Locate the cell with the specified text and output its [x, y] center coordinate. 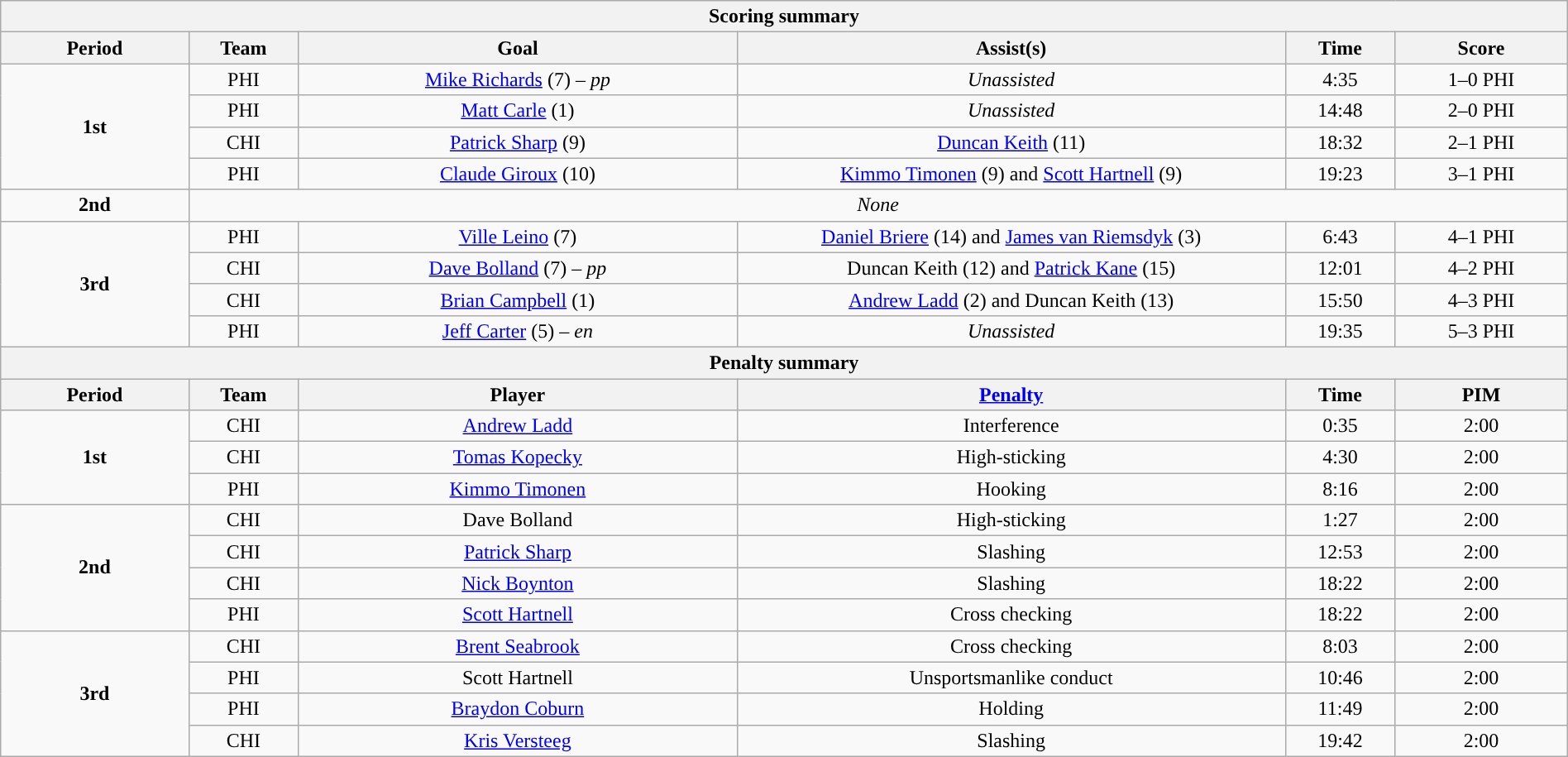
Daniel Briere (14) and James van Riemsdyk (3) [1011, 237]
4–3 PHI [1481, 299]
Duncan Keith (12) and Patrick Kane (15) [1011, 268]
Andrew Ladd (2) and Duncan Keith (13) [1011, 299]
Unsportsmanlike conduct [1011, 678]
Kris Versteeg [518, 740]
Nick Boynton [518, 583]
8:03 [1340, 646]
1–0 PHI [1481, 79]
6:43 [1340, 237]
18:32 [1340, 142]
Brian Campbell (1) [518, 299]
Player [518, 395]
4–1 PHI [1481, 237]
12:53 [1340, 552]
Kimmo Timonen (9) and Scott Hartnell (9) [1011, 174]
4:35 [1340, 79]
5–3 PHI [1481, 331]
Interference [1011, 426]
Dave Bolland (7) – pp [518, 268]
2–1 PHI [1481, 142]
Score [1481, 48]
4:30 [1340, 458]
Ville Leino (7) [518, 237]
14:48 [1340, 111]
Dave Bolland [518, 520]
Kimmo Timonen [518, 489]
Brent Seabrook [518, 646]
Goal [518, 48]
PIM [1481, 395]
None [878, 205]
4–2 PHI [1481, 268]
12:01 [1340, 268]
Assist(s) [1011, 48]
2–0 PHI [1481, 111]
Braydon Coburn [518, 709]
19:35 [1340, 331]
Andrew Ladd [518, 426]
Penalty summary [784, 362]
Penalty [1011, 395]
Tomas Kopecky [518, 458]
3–1 PHI [1481, 174]
Jeff Carter (5) – en [518, 331]
19:42 [1340, 740]
10:46 [1340, 678]
0:35 [1340, 426]
19:23 [1340, 174]
8:16 [1340, 489]
Holding [1011, 709]
Duncan Keith (11) [1011, 142]
Hooking [1011, 489]
Scoring summary [784, 17]
Patrick Sharp [518, 552]
11:49 [1340, 709]
Mike Richards (7) – pp [518, 79]
Claude Giroux (10) [518, 174]
15:50 [1340, 299]
Matt Carle (1) [518, 111]
Patrick Sharp (9) [518, 142]
1:27 [1340, 520]
